Provide the [X, Y] coordinate of the cell's center where the given text is located.  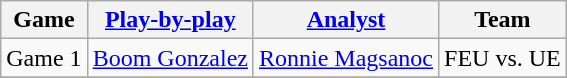
FEU vs. UE [503, 58]
Game [44, 20]
Boom Gonzalez [170, 58]
Game 1 [44, 58]
Analyst [346, 20]
Play-by-play [170, 20]
Team [503, 20]
Ronnie Magsanoc [346, 58]
